Determine the [x, y] coordinate at the center of the cell enclosing the given text.  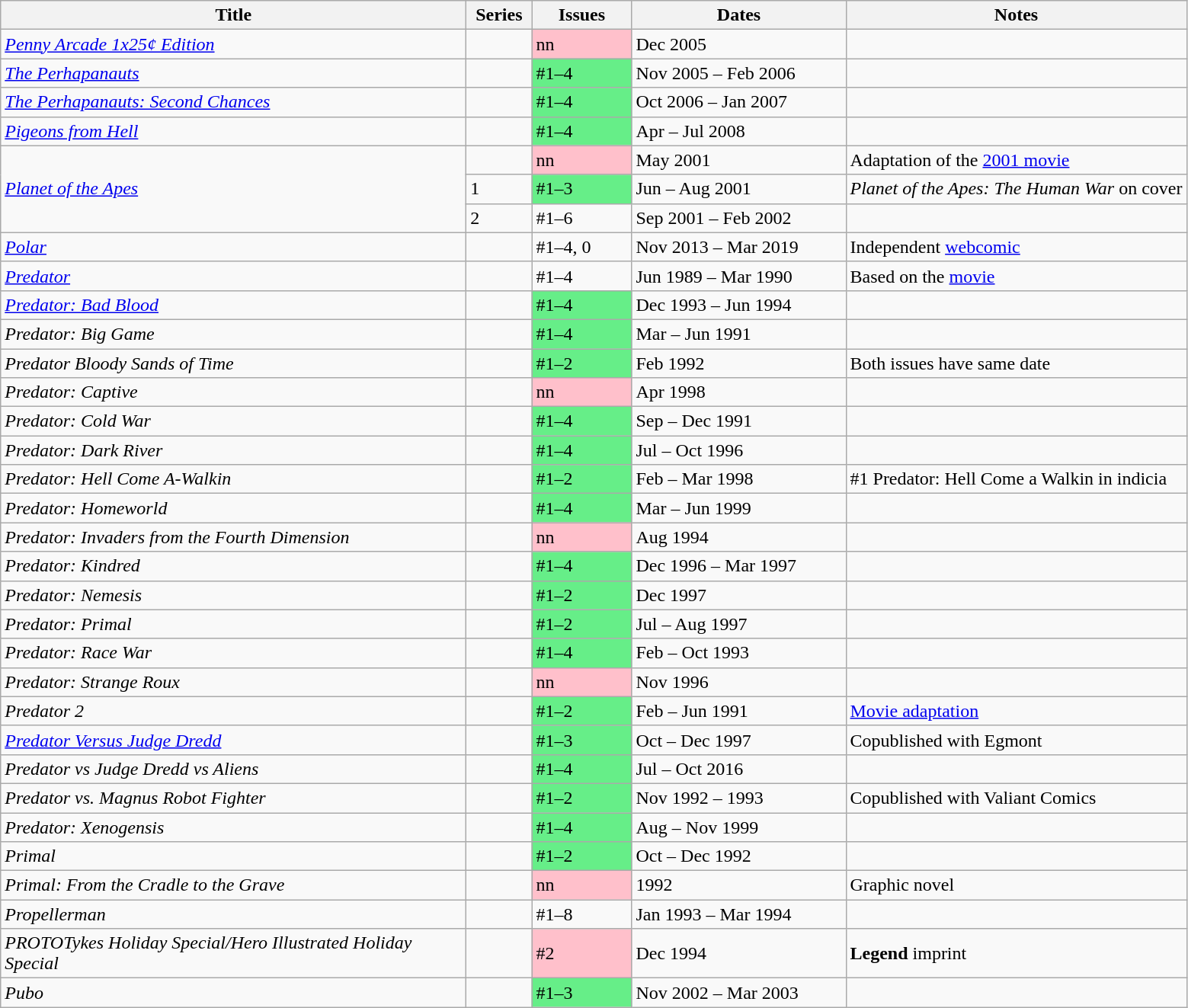
Both issues have same date [1017, 363]
Jun 1989 – Mar 1990 [739, 276]
Nov 2002 – Mar 2003 [739, 993]
Dates [739, 15]
Sep 2001 – Feb 2002 [739, 218]
PROTOTykes Holiday Special/Hero Illustrated Holiday Special [233, 954]
Predator: Cold War [233, 421]
Predator: Xenogensis [233, 827]
May 2001 [739, 160]
Dec 1996 – Mar 1997 [739, 566]
Title [233, 15]
Predator: Kindred [233, 566]
Jan 1993 – Mar 1994 [739, 914]
Nov 2005 – Feb 2006 [739, 73]
Planet of the Apes [233, 189]
Independent webcomic [1017, 247]
Predator: Primal [233, 624]
Nov 1996 [739, 682]
Jul – Aug 1997 [739, 624]
Apr 1998 [739, 392]
Dec 1994 [739, 954]
Copublished with Egmont [1017, 740]
Issues [582, 15]
1 [499, 189]
#1–6 [582, 218]
Predator: Race War [233, 653]
Feb 1992 [739, 363]
Nov 1992 – 1993 [739, 798]
Predator: Hell Come A-Walkin [233, 479]
Adaptation of the 2001 movie [1017, 160]
1992 [739, 885]
Oct 2006 – Jan 2007 [739, 102]
Dec 2005 [739, 44]
The Perhapanauts: Second Chances [233, 102]
#2 [582, 954]
Copublished with Valiant Comics [1017, 798]
Polar [233, 247]
Legend imprint [1017, 954]
Feb – Jun 1991 [739, 711]
Dec 1993 – Jun 1994 [739, 305]
Jul – Oct 1996 [739, 450]
Aug 1994 [739, 537]
Series [499, 15]
Predator: Invaders from the Fourth Dimension [233, 537]
Feb – Oct 1993 [739, 653]
#1–4, 0 [582, 247]
Predator vs Judge Dredd vs Aliens [233, 769]
Oct – Dec 1992 [739, 856]
Aug – Nov 1999 [739, 827]
Jul – Oct 2016 [739, 769]
Pigeons from Hell [233, 131]
Predator [233, 276]
Graphic novel [1017, 885]
Predator: Bad Blood [233, 305]
Predator vs. Magnus Robot Fighter [233, 798]
Notes [1017, 15]
Pubo [233, 993]
Penny Arcade 1x25¢ Edition [233, 44]
Mar – Jun 1999 [739, 508]
Predator: Big Game [233, 334]
Feb – Mar 1998 [739, 479]
Jun – Aug 2001 [739, 189]
Primal [233, 856]
#1–8 [582, 914]
The Perhapanauts [233, 73]
Nov 2013 – Mar 2019 [739, 247]
Predator: Nemesis [233, 595]
Dec 1997 [739, 595]
Mar – Jun 1991 [739, 334]
#1 Predator: Hell Come a Walkin in indicia [1017, 479]
Planet of the Apes: The Human War on cover [1017, 189]
Predator Bloody Sands of Time [233, 363]
Predator: Dark River [233, 450]
Predator 2 [233, 711]
Predator: Strange Roux [233, 682]
Based on the movie [1017, 276]
Propellerman [233, 914]
Predator: Homeworld [233, 508]
2 [499, 218]
Sep – Dec 1991 [739, 421]
Predator: Captive [233, 392]
Predator Versus Judge Dredd [233, 740]
Apr – Jul 2008 [739, 131]
Primal: From the Cradle to the Grave [233, 885]
Movie adaptation [1017, 711]
Oct – Dec 1997 [739, 740]
